For the text-containing cell, return its midpoint in [x, y] coordinate format. 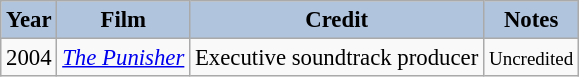
Film [124, 20]
Executive soundtrack producer [337, 58]
Year [29, 20]
Uncredited [532, 58]
2004 [29, 58]
Notes [532, 20]
Credit [337, 20]
The Punisher [124, 58]
